Detect which cell encompasses the target text, then output its (x, y) center coordinate. 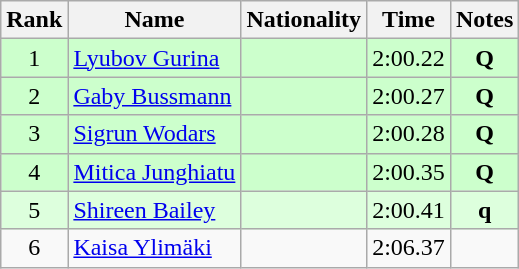
Rank (34, 20)
2:00.35 (409, 172)
Name (154, 20)
1 (34, 58)
2:00.22 (409, 58)
Notes (484, 20)
Shireen Bailey (154, 210)
q (484, 210)
2 (34, 96)
2:00.28 (409, 134)
Nationality (304, 20)
Gaby Bussmann (154, 96)
6 (34, 248)
Sigrun Wodars (154, 134)
Lyubov Gurina (154, 58)
Time (409, 20)
Mitica Junghiatu (154, 172)
2:00.27 (409, 96)
5 (34, 210)
Kaisa Ylimäki (154, 248)
2:06.37 (409, 248)
2:00.41 (409, 210)
4 (34, 172)
3 (34, 134)
